From the cell containing the given text, extract its center point as [x, y] coordinate. 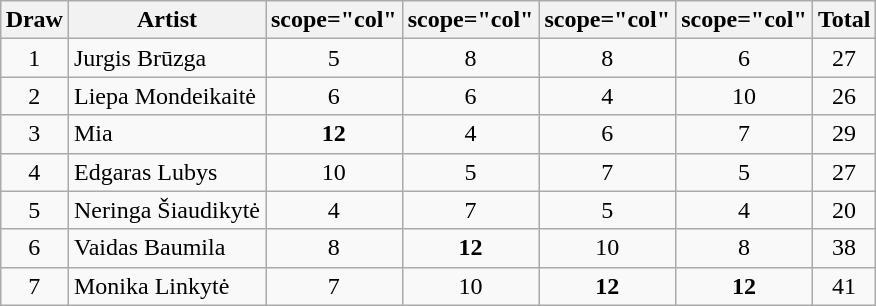
26 [844, 96]
Mia [166, 134]
2 [34, 96]
Monika Linkytė [166, 286]
Edgaras Lubys [166, 172]
29 [844, 134]
20 [844, 210]
Vaidas Baumila [166, 248]
Draw [34, 20]
Total [844, 20]
3 [34, 134]
Artist [166, 20]
Jurgis Brūzga [166, 58]
41 [844, 286]
1 [34, 58]
Liepa Mondeikaitė [166, 96]
Neringa Šiaudikytė [166, 210]
38 [844, 248]
